Find where the given text appears and provide that cell's center as (x, y) coordinate. 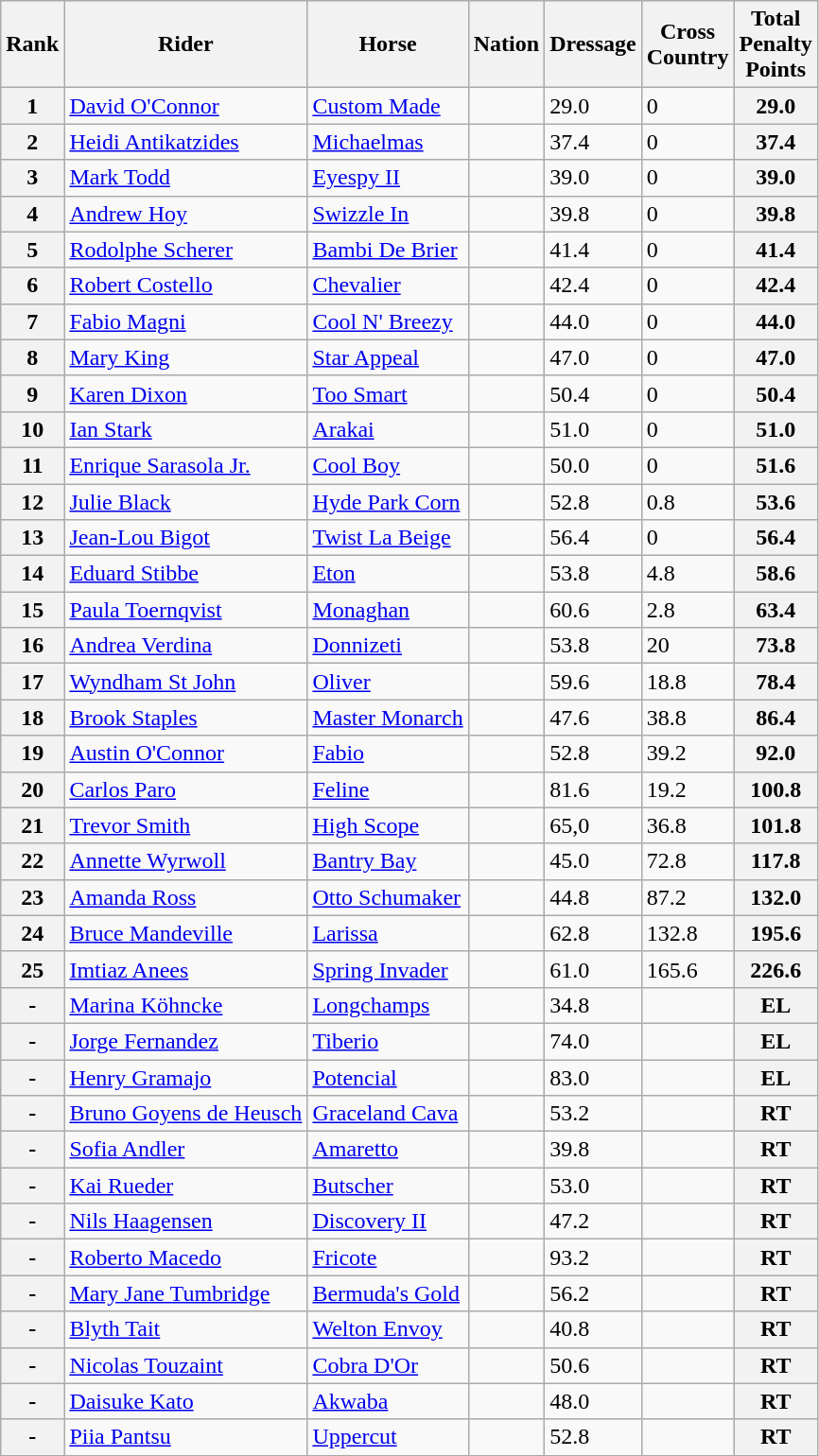
21 (32, 825)
Oliver (388, 682)
Arakai (388, 429)
Hyde Park Corn (388, 502)
92.0 (775, 754)
Monaghan (388, 610)
17 (32, 682)
Enrique Sarasola Jr. (185, 465)
22 (32, 861)
Larissa (388, 933)
5 (32, 250)
Julie Black (185, 502)
25 (32, 969)
117.8 (775, 861)
Total Penalty Points (775, 44)
Michaelmas (388, 142)
58.6 (775, 574)
Rodolphe Scherer (185, 250)
53.0 (594, 1186)
Bambi De Brier (388, 250)
Jorge Fernandez (185, 1041)
Carlos Paro (185, 789)
Bermuda's Gold (388, 1293)
11 (32, 465)
132.0 (775, 897)
47.2 (594, 1222)
Eduard Stibbe (185, 574)
Uppercut (388, 1437)
87.2 (688, 897)
Annette Wyrwoll (185, 861)
Andrea Verdina (185, 646)
Fabio Magni (185, 321)
18 (32, 718)
Robert Costello (185, 286)
Bruce Mandeville (185, 933)
63.4 (775, 610)
226.6 (775, 969)
Dressage (594, 44)
Bruno Goyens de Heusch (185, 1114)
Star Appeal (388, 357)
3 (32, 178)
81.6 (594, 789)
Graceland Cava (388, 1114)
23 (32, 897)
19 (32, 754)
73.8 (775, 646)
Butscher (388, 1186)
Horse (388, 44)
Chevalier (388, 286)
6 (32, 286)
Jean-Lou Bigot (185, 538)
8 (32, 357)
Akwaba (388, 1401)
Paula Toernqvist (185, 610)
Imtiaz Anees (185, 969)
Karen Dixon (185, 393)
16 (32, 646)
4.8 (688, 574)
Master Monarch (388, 718)
86.4 (775, 718)
Austin O'Connor (185, 754)
Nicolas Touzaint (185, 1365)
2 (32, 142)
93.2 (594, 1257)
53.6 (775, 502)
62.8 (594, 933)
Feline (388, 789)
47.6 (594, 718)
Nation (506, 44)
14 (32, 574)
Otto Schumaker (388, 897)
44.8 (594, 897)
Cool N' Breezy (388, 321)
Daisuke Kato (185, 1401)
Heidi Antikatzides (185, 142)
50.6 (594, 1365)
19.2 (688, 789)
Andrew Hoy (185, 214)
Longchamps (388, 1005)
165.6 (688, 969)
74.0 (594, 1041)
15 (32, 610)
13 (32, 538)
45.0 (594, 861)
65,0 (594, 825)
132.8 (688, 933)
Swizzle In (388, 214)
Amanda Ross (185, 897)
51.6 (775, 465)
83.0 (594, 1077)
101.8 (775, 825)
60.6 (594, 610)
Mark Todd (185, 178)
Donnizeti (388, 646)
Rank (32, 44)
9 (32, 393)
Trevor Smith (185, 825)
78.4 (775, 682)
Eton (388, 574)
Too Smart (388, 393)
Welton Envoy (388, 1329)
53.2 (594, 1114)
Cobra D'Or (388, 1365)
56.2 (594, 1293)
10 (32, 429)
David O'Connor (185, 106)
Kai Rueder (185, 1186)
4 (32, 214)
100.8 (775, 789)
0.8 (688, 502)
Fricote (388, 1257)
59.6 (594, 682)
Mary Jane Tumbridge (185, 1293)
Marina Köhncke (185, 1005)
Potencial (388, 1077)
Tiberio (388, 1041)
Ian Stark (185, 429)
18.8 (688, 682)
Fabio (388, 754)
Sofia Andler (185, 1150)
Brook Staples (185, 718)
24 (32, 933)
Bantry Bay (388, 861)
High Scope (388, 825)
61.0 (594, 969)
Rider (185, 44)
39.2 (688, 754)
Custom Made (388, 106)
Henry Gramajo (185, 1077)
Wyndham St John (185, 682)
Discovery II (388, 1222)
1 (32, 106)
Mary King (185, 357)
Cool Boy (388, 465)
48.0 (594, 1401)
Eyespy II (388, 178)
40.8 (594, 1329)
50.0 (594, 465)
Blyth Tait (185, 1329)
34.8 (594, 1005)
38.8 (688, 718)
Spring Invader (388, 969)
12 (32, 502)
Nils Haagensen (185, 1222)
Piia Pantsu (185, 1437)
Twist La Beige (388, 538)
7 (32, 321)
72.8 (688, 861)
Amaretto (388, 1150)
Cross Country (688, 44)
195.6 (775, 933)
36.8 (688, 825)
2.8 (688, 610)
Roberto Macedo (185, 1257)
